Return (X, Y) of the center of cell containing provided text 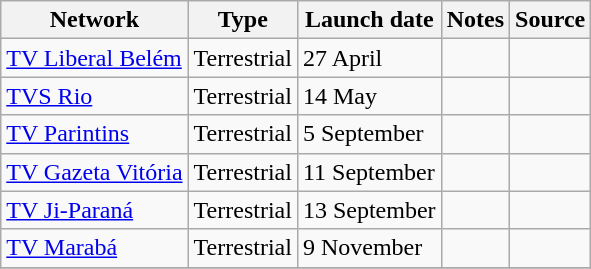
13 September (369, 210)
TV Marabá (94, 248)
TV Ji-Paraná (94, 210)
27 April (369, 58)
TV Liberal Belém (94, 58)
5 September (369, 134)
9 November (369, 248)
Source (550, 20)
Notes (475, 20)
TV Gazeta Vitória (94, 172)
TV Parintins (94, 134)
Type (242, 20)
11 September (369, 172)
14 May (369, 96)
TVS Rio (94, 96)
Launch date (369, 20)
Network (94, 20)
